Determine the (x, y) coordinate at the center of the cell enclosing the given text.  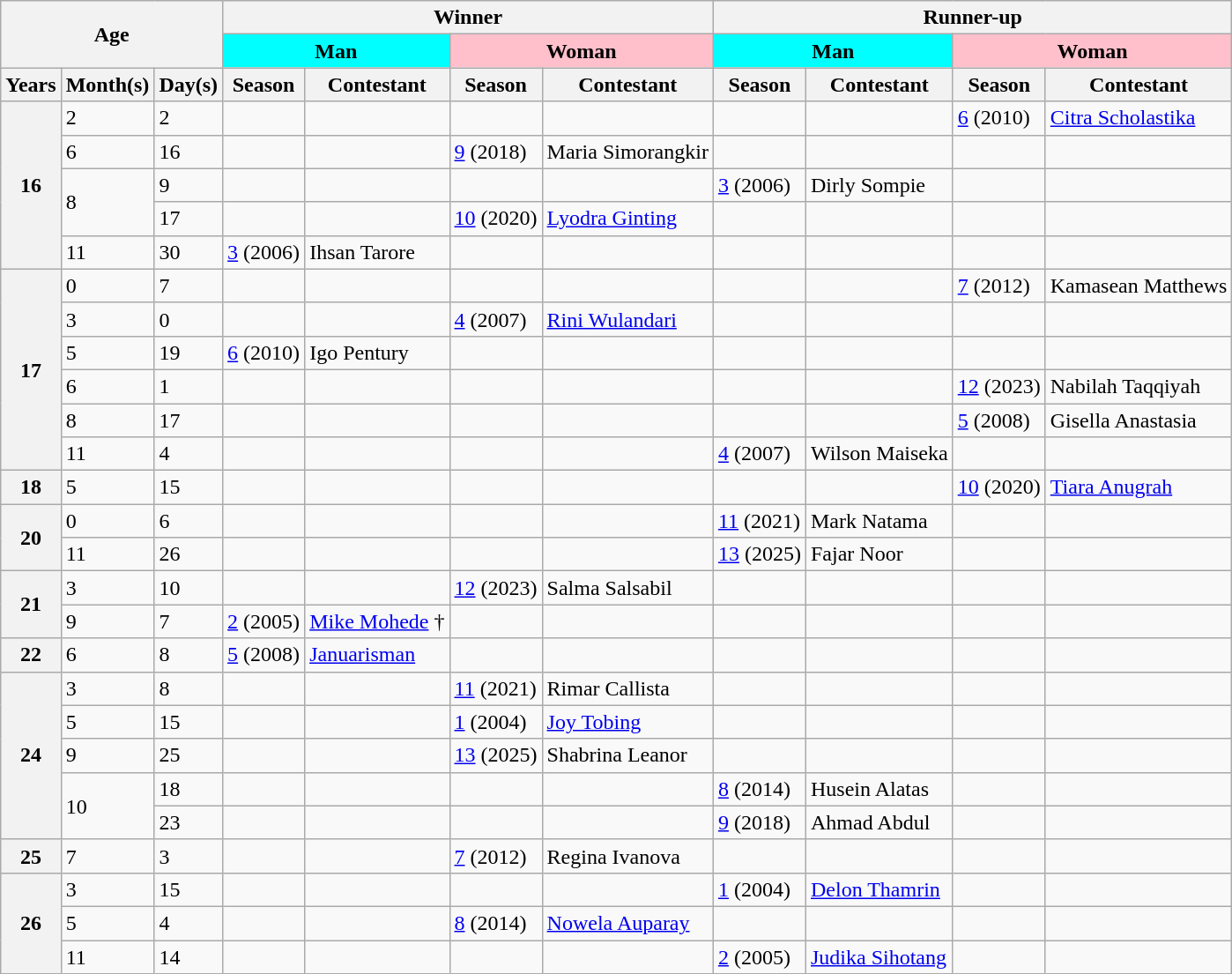
Age (112, 34)
Nabilah Taqqiyah (1139, 386)
24 (31, 755)
22 (31, 655)
Maria Simorangkir (627, 152)
Fajar Noor (879, 554)
Januarisman (377, 655)
Husein Alatas (879, 789)
20 (31, 538)
Shabrina Leanor (627, 755)
Winner (469, 18)
Dirly Sompie (879, 185)
Salma Salsabil (627, 588)
Gisella Anastasia (1139, 420)
21 (31, 605)
Ihsan Tarore (377, 252)
Tiara Anugrah (1139, 487)
1 (189, 386)
Ahmad Abdul (879, 822)
30 (189, 252)
Regina Ivanova (627, 856)
23 (189, 822)
Wilson Maiseka (879, 454)
Lyodra Ginting (627, 219)
Mike Mohede † (377, 621)
Day(s) (189, 85)
Mark Natama (879, 521)
Years (31, 85)
Kamasean Matthews (1139, 286)
Citra Scholastika (1139, 118)
Rimar Callista (627, 688)
Runner-up (972, 18)
Joy Tobing (627, 722)
Nowela Auparay (627, 923)
Month(s) (108, 85)
19 (189, 353)
14 (189, 956)
Igo Pentury (377, 353)
Judika Sihotang (879, 956)
Rini Wulandari (627, 319)
Delon Thamrin (879, 889)
